Pinpoint the cell where the given text exists, returning its [x, y] midpoint coordinate. 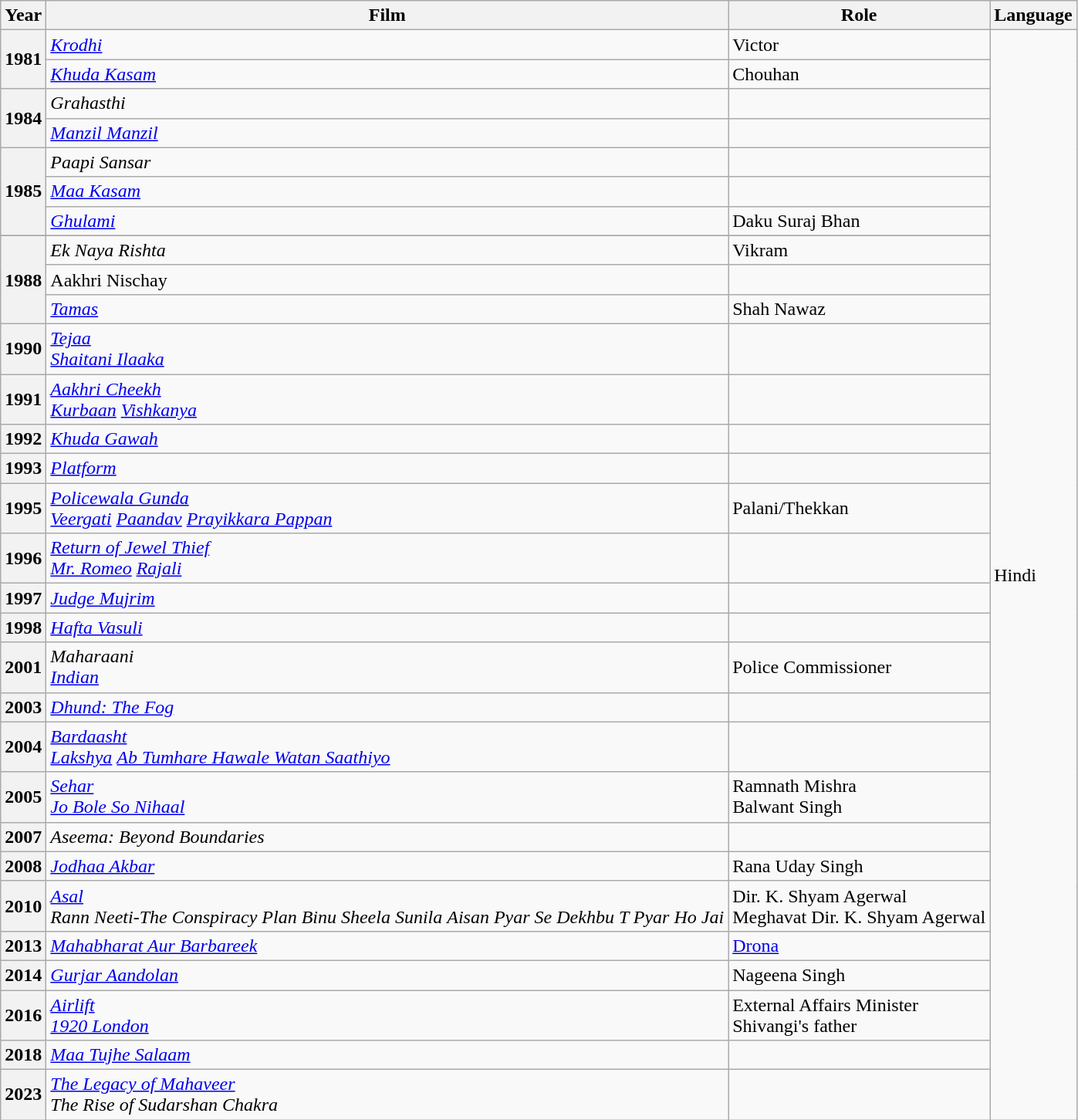
Aakhri Nischay [387, 279]
Jodhaa Akbar [387, 866]
2010 [23, 906]
Shah Nawaz [860, 309]
Manzil Manzil [387, 133]
Vikram [860, 250]
Airlift1920 London [387, 1014]
Tamas [387, 309]
2014 [23, 975]
Police Commissioner [860, 667]
Return of Jewel ThiefMr. Romeo Rajali [387, 559]
1997 [23, 598]
Maa Tujhe Salaam [387, 1055]
AsalRann Neeti-The Conspiracy Plan Binu Sheela Sunila Aisan Pyar Se Dekhbu T Pyar Ho Jai [387, 906]
1995 [23, 508]
Rana Uday Singh [860, 866]
The Legacy of MahaveerThe Rise of Sudarshan Chakra [387, 1095]
2003 [23, 707]
2018 [23, 1055]
1992 [23, 439]
1990 [23, 349]
Drona [860, 946]
2016 [23, 1014]
1984 [23, 118]
Hafta Vasuli [387, 628]
Nageena Singh [860, 975]
TejaaShaitani Ilaaka [387, 349]
Palani/Thekkan [860, 508]
Krodhi [387, 45]
1981 [23, 59]
Dir. K. Shyam AgerwalMeghavat Dir. K. Shyam Agerwal [860, 906]
2013 [23, 946]
Hindi [1033, 575]
2008 [23, 866]
Language [1033, 15]
MaharaaniIndian [387, 667]
Ek Naya Rishta [387, 250]
Daku Suraj Bhan [860, 221]
Policewala GundaVeergati Paandav Prayikkara Pappan [387, 508]
1991 [23, 398]
Aakhri CheekhKurbaan Vishkanya [387, 398]
2005 [23, 797]
BardaashtLakshya Ab Tumhare Hawale Watan Saathiyo [387, 747]
Paapi Sansar [387, 162]
2007 [23, 837]
Mahabharat Aur Barbareek [387, 946]
Role [860, 15]
External Affairs MinisterShivangi's father [860, 1014]
Victor [860, 45]
Grahasthi [387, 103]
Dhund: The Fog [387, 707]
2004 [23, 747]
Chouhan [860, 74]
Khuda Gawah [387, 439]
2001 [23, 667]
1998 [23, 628]
Maa Kasam [387, 191]
Ghulami [387, 221]
1988 [23, 279]
Aseema: Beyond Boundaries [387, 837]
1985 [23, 191]
Judge Mujrim [387, 598]
Ramnath MishraBalwant Singh [860, 797]
2023 [23, 1095]
Film [387, 15]
1996 [23, 559]
Platform [387, 469]
Khuda Kasam [387, 74]
SeharJo Bole So Nihaal [387, 797]
Year [23, 15]
Gurjar Aandolan [387, 975]
1993 [23, 469]
